Find where the given text appears and provide that cell's center as [X, Y] coordinate. 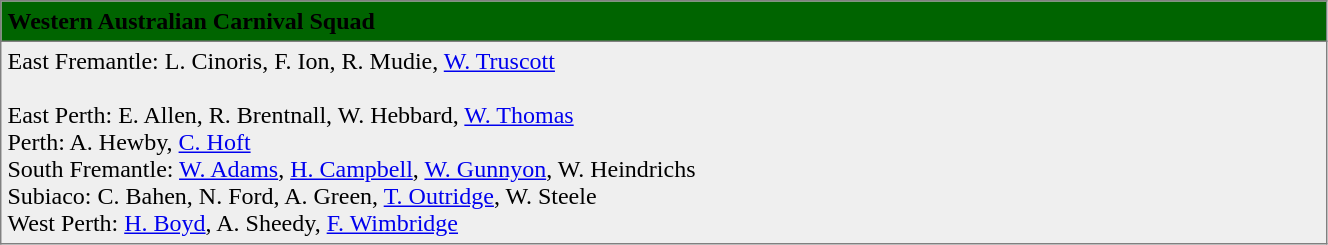
Western Australian Carnival Squad [664, 21]
